Detect which cell encompasses the target text, then output its (x, y) center coordinate. 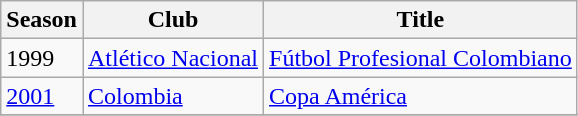
Title (421, 20)
2001 (42, 96)
Copa América (421, 96)
Colombia (172, 96)
Fútbol Profesional Colombiano (421, 58)
Club (172, 20)
Atlético Nacional (172, 58)
1999 (42, 58)
Season (42, 20)
